From the cell containing the given text, extract its center point as [X, Y] coordinate. 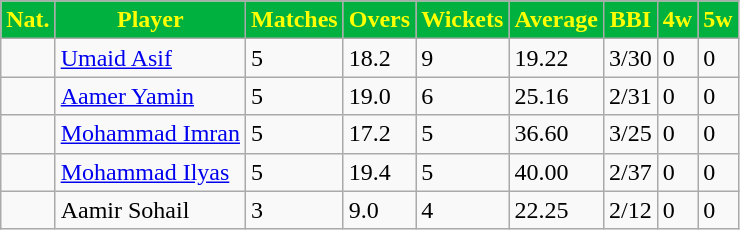
Umaid Asif [150, 58]
4w [677, 20]
3/30 [630, 58]
Average [556, 20]
40.00 [556, 172]
2/37 [630, 172]
17.2 [379, 134]
BBI [630, 20]
Wickets [462, 20]
18.2 [379, 58]
4 [462, 210]
25.16 [556, 96]
Mohammad Ilyas [150, 172]
9 [462, 58]
19.22 [556, 58]
19.4 [379, 172]
2/31 [630, 96]
Overs [379, 20]
6 [462, 96]
3 [295, 210]
Matches [295, 20]
Mohammad Imran [150, 134]
5w [718, 20]
Player [150, 20]
Aamer Yamin [150, 96]
Nat. [28, 20]
3/25 [630, 134]
22.25 [556, 210]
36.60 [556, 134]
2/12 [630, 210]
Aamir Sohail [150, 210]
19.0 [379, 96]
9.0 [379, 210]
